Capture the cell that displays the provided text and extract its (x, y) central coordinate. 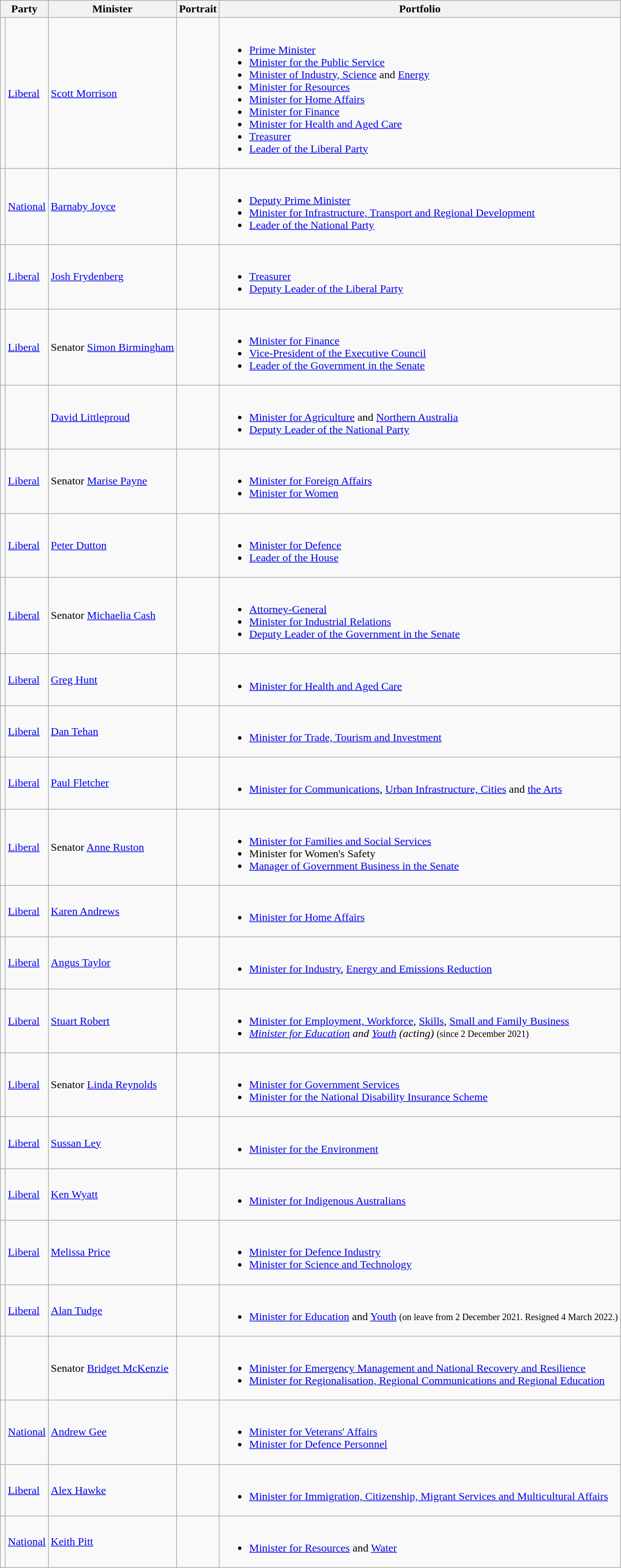
Senator Anne Ruston (112, 847)
Deputy Prime MinisterMinister for Infrastructure, Transport and Regional DevelopmentLeader of the National Party (420, 207)
Minister (112, 9)
Dan Tehan (112, 731)
Senator Linda Reynolds (112, 1085)
Sussan Ley (112, 1143)
Minister for Emergency Management and National Recovery and ResilienceMinister for Regionalisation, Regional Communications and Regional Education (420, 1368)
Minister for Trade, Tourism and Investment (420, 731)
Minister for Home Affairs (420, 911)
Minister for Indigenous Australians (420, 1195)
Senator Bridget McKenzie (112, 1368)
Minister for Families and Social ServicesMinister for Women's SafetyManager of Government Business in the Senate (420, 847)
Minister for Resources and Water (420, 1541)
Minister for Immigration, Citizenship, Migrant Services and Multicultural Affairs (420, 1490)
Stuart Robert (112, 1021)
Melissa Price (112, 1252)
Portfolio (420, 9)
Minister for Agriculture and Northern AustraliaDeputy Leader of the National Party (420, 417)
Minister for DefenceLeader of the House (420, 545)
Ken Wyatt (112, 1195)
Minister for Communications, Urban Infrastructure, Cities and the Arts (420, 783)
Senator Michaelia Cash (112, 616)
Minister for Government ServicesMinister for the National Disability Insurance Scheme (420, 1085)
Minister for Industry, Energy and Emissions Reduction (420, 963)
Senator Simon Birmingham (112, 347)
Minister for Defence IndustryMinister for Science and Technology (420, 1252)
Minister for Employment, Workforce, Skills, Small and Family BusinessMinister for Education and Youth (acting) (since 2 December 2021) (420, 1021)
Portrait (198, 9)
Alex Hawke (112, 1490)
Barnaby Joyce (112, 207)
Keith Pitt (112, 1541)
Karen Andrews (112, 911)
Paul Fletcher (112, 783)
Party (25, 9)
Josh Frydenberg (112, 277)
Angus Taylor (112, 963)
Minister for Veterans' AffairsMinister for Defence Personnel (420, 1432)
Minister for Foreign AffairsMinister for Women (420, 481)
Attorney-GeneralMinister for Industrial RelationsDeputy Leader of the Government in the Senate (420, 616)
Andrew Gee (112, 1432)
Minister for the Environment (420, 1143)
TreasurerDeputy Leader of the Liberal Party (420, 277)
Minister for Health and Aged Care (420, 680)
Alan Tudge (112, 1310)
David Littleproud (112, 417)
Greg Hunt (112, 680)
Minister for Education and Youth (on leave from 2 December 2021. Resigned 4 March 2022.) (420, 1310)
Peter Dutton (112, 545)
Minister for FinanceVice-President of the Executive CouncilLeader of the Government in the Senate (420, 347)
Senator Marise Payne (112, 481)
Scott Morrison (112, 93)
